Return [x, y] of the center of cell containing provided text 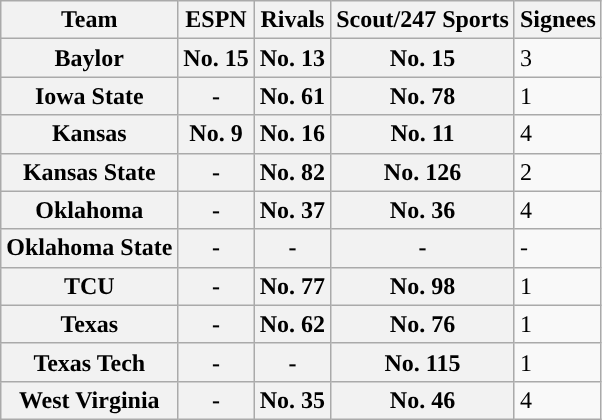
Team [90, 20]
No. 82 [292, 172]
ESPN [216, 20]
Texas [90, 324]
No. 36 [423, 210]
No. 78 [423, 96]
Baylor [90, 58]
Signees [558, 20]
No. 35 [292, 400]
No. 9 [216, 134]
Rivals [292, 20]
Iowa State [90, 96]
Scout/247 Sports [423, 20]
No. 62 [292, 324]
Oklahoma State [90, 248]
No. 115 [423, 362]
No. 16 [292, 134]
No. 61 [292, 96]
No. 46 [423, 400]
TCU [90, 286]
No. 13 [292, 58]
2 [558, 172]
No. 76 [423, 324]
No. 11 [423, 134]
No. 126 [423, 172]
Texas Tech [90, 362]
West Virginia [90, 400]
No. 98 [423, 286]
Kansas State [90, 172]
Kansas [90, 134]
Oklahoma [90, 210]
No. 37 [292, 210]
No. 77 [292, 286]
3 [558, 58]
